Determine the [x, y] coordinate at the center of the cell enclosing the given text.  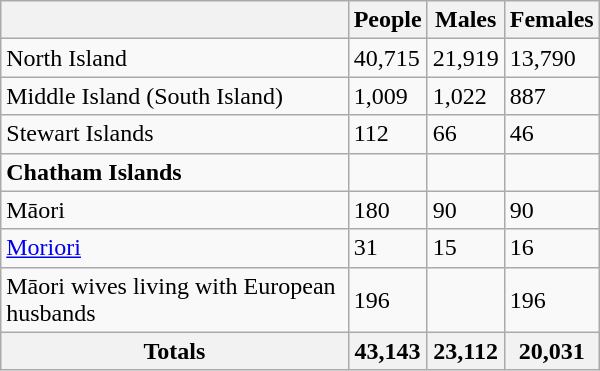
Females [552, 20]
15 [466, 248]
887 [552, 96]
20,031 [552, 351]
43,143 [388, 351]
66 [466, 134]
North Island [174, 58]
31 [388, 248]
13,790 [552, 58]
People [388, 20]
46 [552, 134]
Māori [174, 210]
16 [552, 248]
180 [388, 210]
Stewart Islands [174, 134]
1,009 [388, 96]
112 [388, 134]
1,022 [466, 96]
Totals [174, 351]
Middle Island (South Island) [174, 96]
Māori wives living with European husbands [174, 300]
Chatham Islands [174, 172]
40,715 [388, 58]
Moriori [174, 248]
23,112 [466, 351]
Males [466, 20]
21,919 [466, 58]
